Output the (X, Y) coordinate of the center of the cell containing the given text.  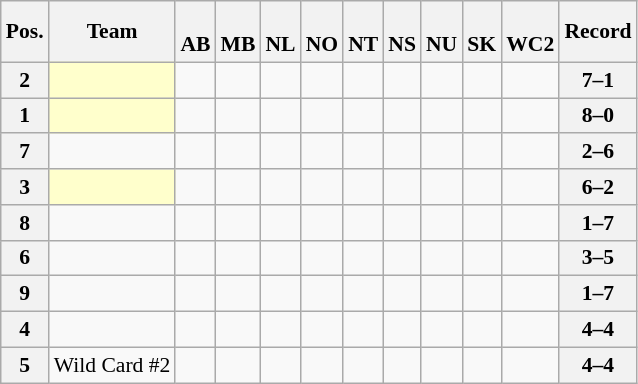
2–6 (598, 152)
6 (25, 258)
6–2 (598, 187)
AB (195, 32)
8 (25, 223)
WC2 (530, 32)
2 (25, 80)
Record (598, 32)
3 (25, 187)
NU (442, 32)
Pos. (25, 32)
Team (112, 32)
SK (482, 32)
NT (363, 32)
1 (25, 116)
3–5 (598, 258)
NS (402, 32)
NO (322, 32)
9 (25, 294)
7 (25, 152)
NL (280, 32)
5 (25, 365)
7–1 (598, 80)
4 (25, 330)
MB (238, 32)
8–0 (598, 116)
Wild Card #2 (112, 365)
